Scan for the cell matching the given text and deliver its [X, Y] coordinate at center. 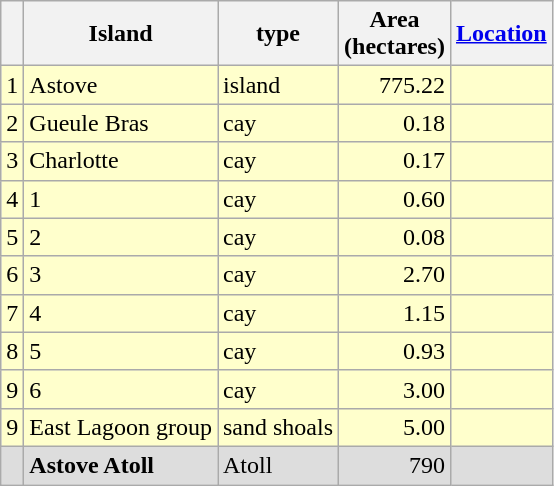
775.22 [395, 85]
0.17 [395, 161]
Charlotte [121, 161]
2.70 [395, 275]
type [278, 34]
East Lagoon group [121, 427]
Astove [121, 85]
Location [501, 34]
island [278, 85]
0.08 [395, 237]
5.00 [395, 427]
790 [395, 465]
1.15 [395, 313]
0.93 [395, 351]
Atoll [278, 465]
Island [121, 34]
Astove Atoll [121, 465]
0.60 [395, 199]
0.18 [395, 123]
7 [12, 313]
Gueule Bras [121, 123]
Area(hectares) [395, 34]
sand shoals [278, 427]
8 [12, 351]
3.00 [395, 389]
